Return the [x, y] coordinate for the center point of the cell that contains the specified text.  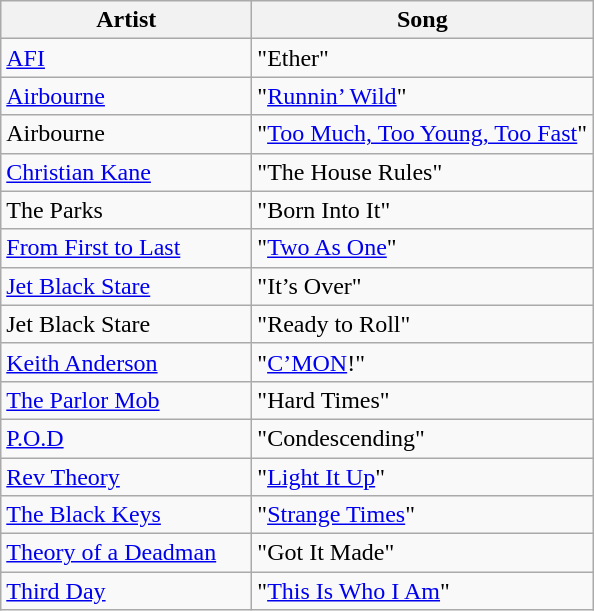
"Got It Made" [422, 553]
Rev Theory [126, 477]
P.O.D [126, 438]
"Born Into It" [422, 210]
"The House Rules" [422, 172]
"C’MON!" [422, 362]
"Ether" [422, 58]
Song [422, 20]
"Ready to Roll" [422, 324]
The Black Keys [126, 515]
Christian Kane [126, 172]
AFI [126, 58]
"Strange Times" [422, 515]
"Two As One" [422, 248]
Third Day [126, 591]
"It’s Over" [422, 286]
Theory of a Deadman [126, 553]
From First to Last [126, 248]
"This Is Who I Am" [422, 591]
Artist [126, 20]
"Hard Times" [422, 400]
The Parlor Mob [126, 400]
"Light It Up" [422, 477]
"Too Much, Too Young, Too Fast" [422, 134]
Keith Anderson [126, 362]
"Condescending" [422, 438]
The Parks [126, 210]
"Runnin’ Wild" [422, 96]
